From the cell containing the given text, extract its center point as (x, y) coordinate. 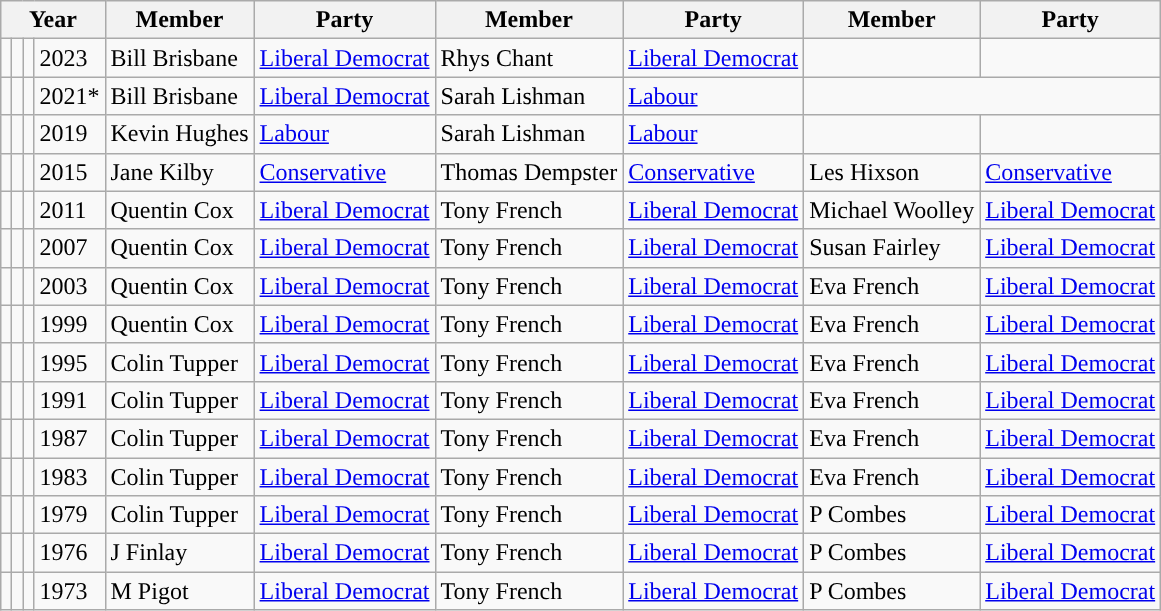
1991 (70, 400)
J Finlay (180, 553)
1999 (70, 324)
2015 (70, 172)
Rhys Chant (529, 58)
2019 (70, 134)
2023 (70, 58)
Year (53, 20)
2011 (70, 210)
1973 (70, 591)
2007 (70, 248)
Les Hixson (892, 172)
Susan Fairley (892, 248)
Thomas Dempster (529, 172)
2003 (70, 286)
1987 (70, 438)
1983 (70, 477)
1979 (70, 515)
2021* (70, 96)
M Pigot (180, 591)
1976 (70, 553)
Kevin Hughes (180, 134)
Jane Kilby (180, 172)
Michael Woolley (892, 210)
1995 (70, 362)
